Provide the (X, Y) coordinate of the cell's center where the given text is located.  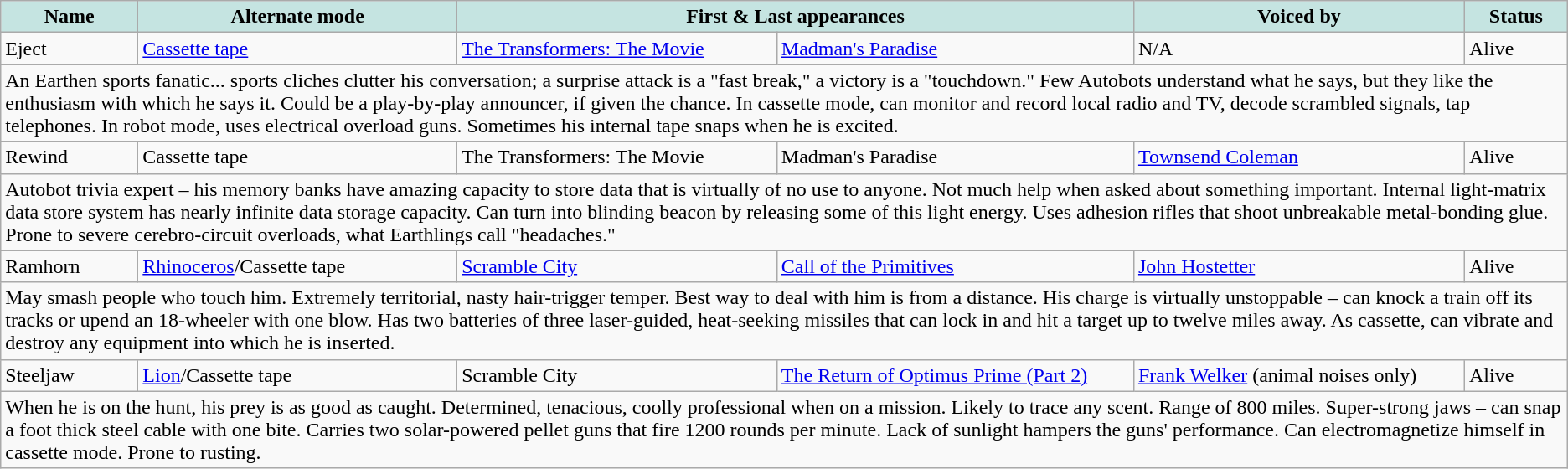
Alternate mode (298, 17)
Name (70, 17)
Frank Welker (animal noises only) (1298, 375)
N/A (1298, 49)
First & Last appearances (796, 17)
Townsend Coleman (1298, 157)
Rewind (70, 157)
Status (1516, 17)
Voiced by (1298, 17)
John Hostetter (1298, 266)
Steeljaw (70, 375)
Rhinoceros/Cassette tape (298, 266)
Lion/Cassette tape (298, 375)
Call of the Primitives (955, 266)
The Return of Optimus Prime (Part 2) (955, 375)
Eject (70, 49)
Ramhorn (70, 266)
